For the text-containing cell, return its midpoint in [X, Y] coordinate format. 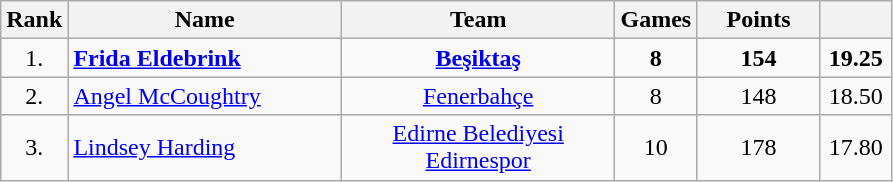
17.80 [856, 148]
Name [205, 20]
18.50 [856, 96]
Beşiktaş [478, 58]
154 [759, 58]
3. [34, 148]
178 [759, 148]
19.25 [856, 58]
Fenerbahçe [478, 96]
Team [478, 20]
Games [656, 20]
Edirne Belediyesi Edirnespor [478, 148]
Lindsey Harding [205, 148]
148 [759, 96]
Angel McCoughtry [205, 96]
Frida Eldebrink [205, 58]
Rank [34, 20]
1. [34, 58]
10 [656, 148]
Points [759, 20]
2. [34, 96]
